Output the (X, Y) coordinate of the center of the cell containing the given text.  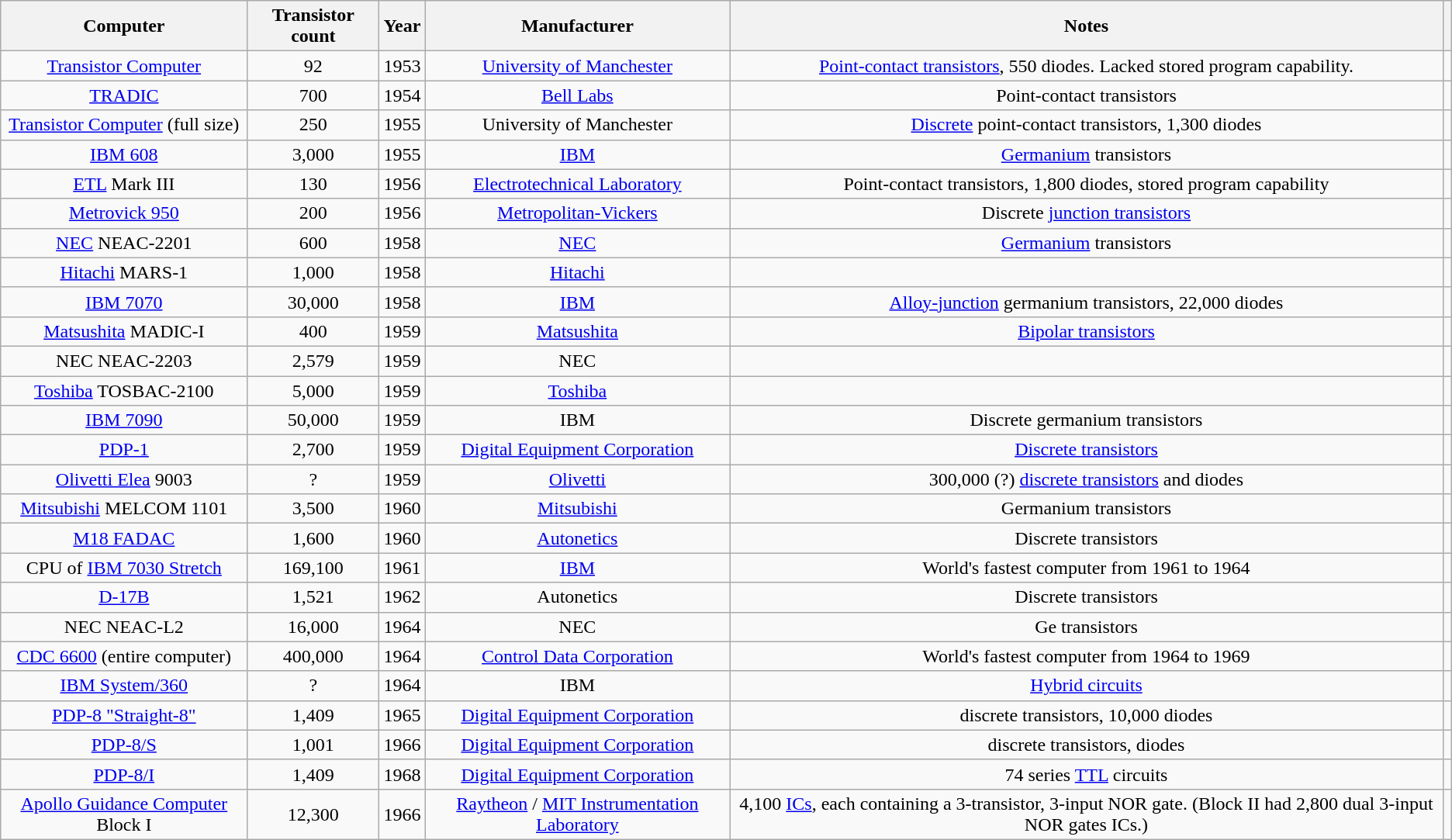
PDP-8/S (124, 745)
250 (313, 125)
74 series TTL circuits (1086, 774)
Mitsubishi MELCOM 1101 (124, 509)
Metropolitan-Vickers (577, 213)
CPU of IBM 7030 Stretch (124, 568)
1953 (402, 66)
Discrete point-contact transistors, 1,300 diodes (1086, 125)
Matsushita MADIC-I (124, 331)
IBM 7090 (124, 420)
Matsushita (577, 331)
1961 (402, 568)
3,000 (313, 154)
4,100 ICs, each containing a 3-transistor, 3-input NOR gate. (Block II had 2,800 dual 3-input NOR gates ICs.) (1086, 814)
600 (313, 243)
World's fastest computer from 1961 to 1964 (1086, 568)
Hitachi (577, 272)
Raytheon / MIT Instrumentation Laboratory (577, 814)
Point-contact transistors, 550 diodes. Lacked stored program capability. (1086, 66)
TRADIC (124, 95)
Point-contact transistors (1086, 95)
16,000 (313, 627)
D-17B (124, 597)
Transistor count (313, 26)
Toshiba (577, 390)
Hybrid circuits (1086, 686)
PDP-1 (124, 450)
Control Data Corporation (577, 656)
Alloy-junction germanium transistors, 22,000 diodes (1086, 302)
2,579 (313, 361)
PDP-8/I (124, 774)
CDC 6600 (entire computer) (124, 656)
400,000 (313, 656)
1962 (402, 597)
IBM 608 (124, 154)
World's fastest computer from 1964 to 1969 (1086, 656)
Computer (124, 26)
NEC NEAC-L2 (124, 627)
M18 FADAC (124, 538)
92 (313, 66)
1954 (402, 95)
Apollo Guidance Computer Block I (124, 814)
300,000 (?) discrete transistors and diodes (1086, 479)
12,300 (313, 814)
200 (313, 213)
Ge transistors (1086, 627)
Olivetti Elea 9003 (124, 479)
Bell Labs (577, 95)
Metrovick 950 (124, 213)
1965 (402, 715)
Discrete germanium transistors (1086, 420)
Electrotechnical Laboratory (577, 184)
Transistor Computer (124, 66)
Notes (1086, 26)
Year (402, 26)
Toshiba TOSBAC-2100 (124, 390)
50,000 (313, 420)
PDP-8 "Straight-8" (124, 715)
Hitachi MARS-1 (124, 272)
1,001 (313, 745)
3,500 (313, 509)
IBM System/360 (124, 686)
Point-contact transistors, 1,800 diodes, stored program capability (1086, 184)
Mitsubishi (577, 509)
1968 (402, 774)
IBM 7070 (124, 302)
Olivetti (577, 479)
Discrete junction transistors (1086, 213)
1,521 (313, 597)
2,700 (313, 450)
ETL Mark III (124, 184)
Bipolar transistors (1086, 331)
5,000 (313, 390)
30,000 (313, 302)
Manufacturer (577, 26)
1,000 (313, 272)
130 (313, 184)
1,600 (313, 538)
169,100 (313, 568)
Transistor Computer (full size) (124, 125)
discrete transistors, diodes (1086, 745)
400 (313, 331)
discrete transistors, 10,000 diodes (1086, 715)
NEC NEAC-2201 (124, 243)
700 (313, 95)
NEC NEAC-2203 (124, 361)
